Capture the cell that displays the provided text and extract its [x, y] central coordinate. 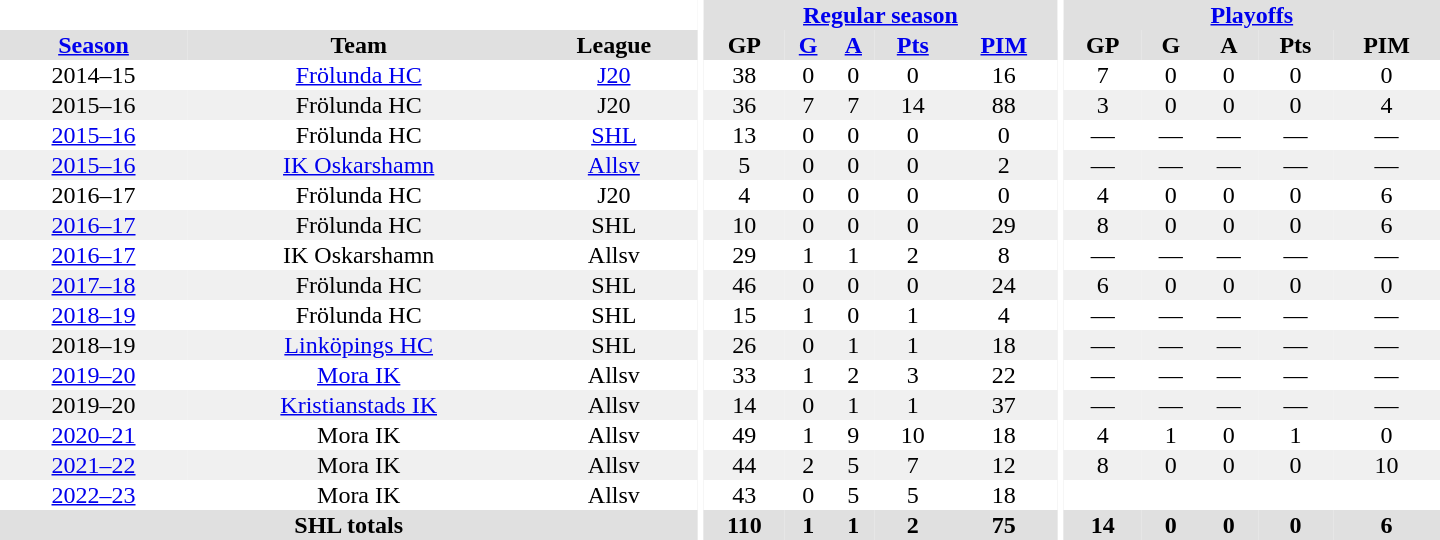
13 [744, 135]
16 [1004, 75]
2021–22 [94, 465]
2020–21 [94, 435]
9 [853, 435]
Kristianstads IK [358, 405]
Season [94, 45]
43 [744, 495]
33 [744, 375]
44 [744, 465]
110 [744, 525]
24 [1004, 285]
88 [1004, 105]
15 [744, 315]
Regular season [880, 15]
36 [744, 105]
75 [1004, 525]
22 [1004, 375]
SHL totals [348, 525]
38 [744, 75]
2014–15 [94, 75]
Playoffs [1252, 15]
12 [1004, 465]
37 [1004, 405]
46 [744, 285]
49 [744, 435]
Linköpings HC [358, 345]
Team [358, 45]
2017–18 [94, 285]
2022–23 [94, 495]
26 [744, 345]
League [614, 45]
